Capture the cell that displays the provided text and extract its [X, Y] central coordinate. 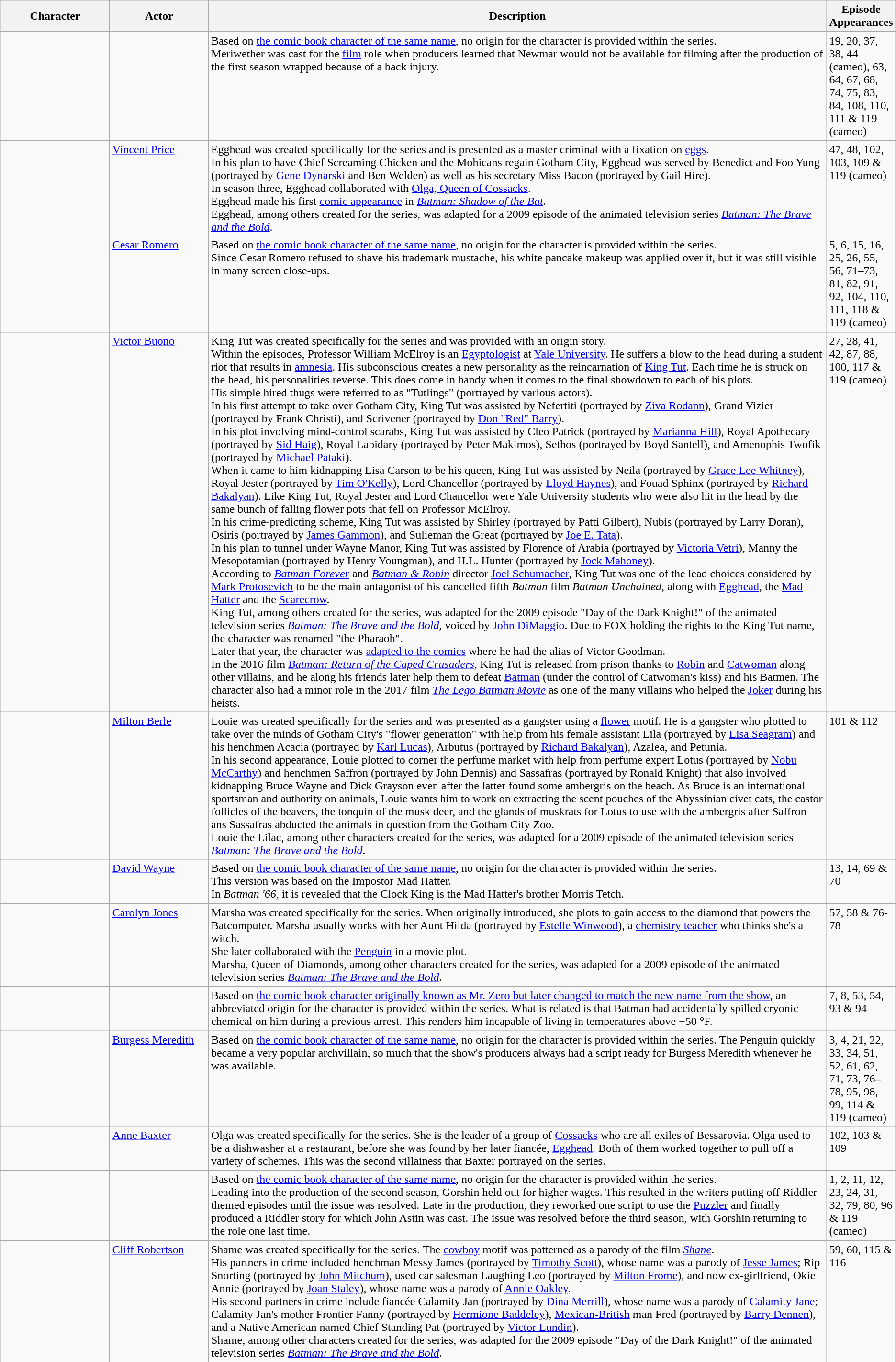
19, 20, 37, 38, 44 (cameo), 63, 64, 67, 68, 74, 75, 83, 84, 108, 110, 111 & 119 (cameo) [861, 86]
27, 28, 41, 42, 87, 88, 100, 117 & 119 (cameo) [861, 522]
Burgess Meredith [159, 1078]
57, 58 & 76-78 [861, 945]
101 & 112 [861, 786]
Milton Berle [159, 786]
3, 4, 21, 22, 33, 34, 51, 52, 61, 62, 71, 73, 76–78, 95, 98, 99, 114 & 119 (cameo) [861, 1078]
1, 2, 11, 12, 23, 24, 31, 32, 79, 80, 96 & 119 (cameo) [861, 1205]
Vincent Price [159, 188]
47, 48, 102, 103, 109 & 119 (cameo) [861, 188]
13, 14, 69 & 70 [861, 881]
Carolyn Jones [159, 945]
David Wayne [159, 881]
Character [56, 16]
59, 60, 115 & 116 [861, 1301]
Victor Buono [159, 522]
Episode Appearances [861, 16]
Description [517, 16]
7, 8, 53, 54, 93 & 94 [861, 1008]
102, 103 & 109 [861, 1148]
Actor [159, 16]
Cesar Romero [159, 284]
Cliff Robertson [159, 1301]
Anne Baxter [159, 1148]
5, 6, 15, 16, 25, 26, 55, 56, 71–73, 81, 82, 91, 92, 104, 110, 111, 118 & 119 (cameo) [861, 284]
